Detect which cell encompasses the target text, then output its (X, Y) center coordinate. 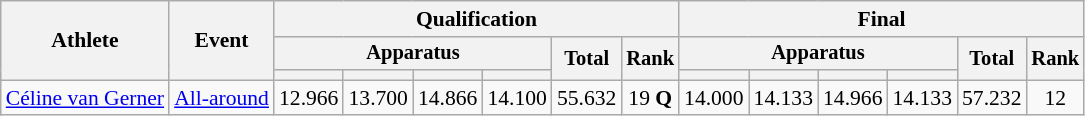
14.000 (714, 98)
14.100 (516, 98)
Qualification (476, 19)
57.232 (992, 98)
19 Q (650, 98)
14.966 (852, 98)
12.966 (308, 98)
Céline van Gerner (85, 98)
12 (1055, 98)
13.700 (378, 98)
14.866 (448, 98)
All-around (222, 98)
Athlete (85, 40)
55.632 (586, 98)
Final (882, 19)
Event (222, 40)
